Scan for the cell matching the given text and deliver its [x, y] coordinate at center. 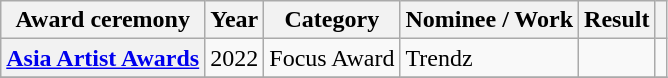
Year [234, 20]
Focus Award [332, 58]
Result [617, 20]
Nominee / Work [490, 20]
Category [332, 20]
Asia Artist Awards [103, 58]
Award ceremony [103, 20]
Trendz [490, 58]
2022 [234, 58]
